Provide the (x, y) coordinate of the cell's center where the given text is located.  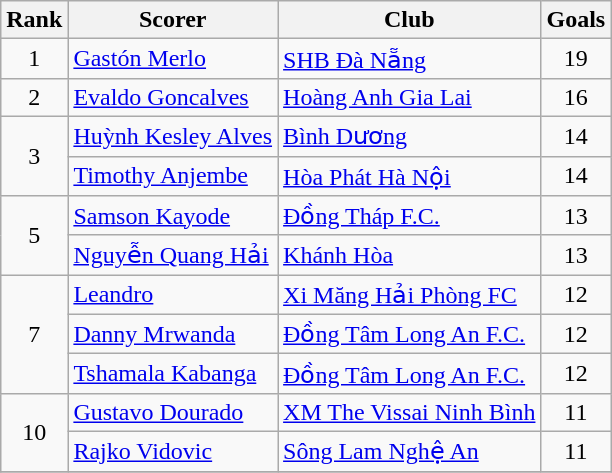
Scorer (173, 20)
Gustavo Dourado (173, 412)
Khánh Hòa (410, 255)
2 (34, 97)
3 (34, 156)
XM The Vissai Ninh Bình (410, 412)
Hòa Phát Hà Nội (410, 176)
Hoàng Anh Gia Lai (410, 97)
Tshamala Kabanga (173, 374)
Leandro (173, 295)
Rajko Vidovic (173, 451)
Samson Kayode (173, 216)
10 (34, 432)
Rank (34, 20)
SHB Đà Nẵng (410, 59)
Đồng Tháp F.C. (410, 216)
Xi Măng Hải Phòng FC (410, 295)
Nguyễn Quang Hải (173, 255)
Gastón Merlo (173, 59)
19 (576, 59)
16 (576, 97)
Goals (576, 20)
Huỳnh Kesley Alves (173, 136)
1 (34, 59)
Danny Mrwanda (173, 334)
Evaldo Goncalves (173, 97)
Timothy Anjembe (173, 176)
Club (410, 20)
Bình Dương (410, 136)
5 (34, 236)
Sông Lam Nghệ An (410, 451)
7 (34, 334)
